Return [X, Y] of the center of cell containing provided text 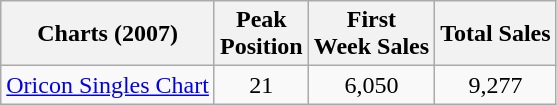
FirstWeek Sales [371, 34]
Oricon Singles Chart [108, 85]
21 [261, 85]
9,277 [496, 85]
6,050 [371, 85]
PeakPosition [261, 34]
Total Sales [496, 34]
Charts (2007) [108, 34]
